Pinpoint the cell where the given text exists, returning its [X, Y] midpoint coordinate. 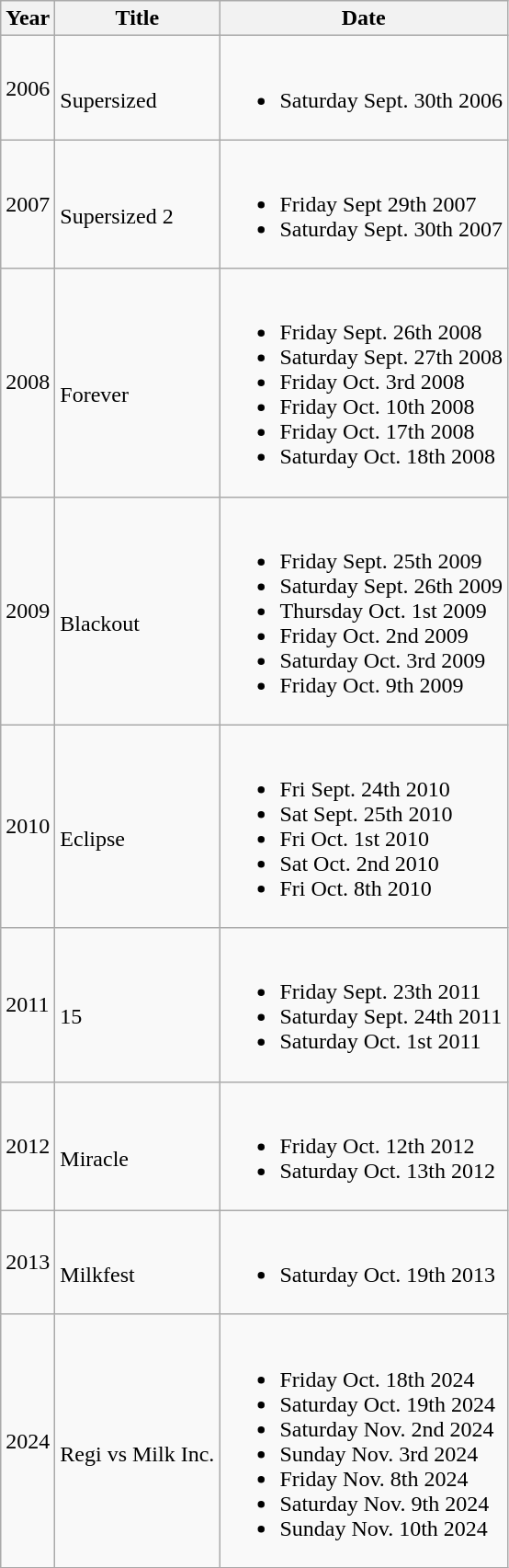
Milkfest [138, 1262]
Friday Sept. 23th 2011Saturday Sept. 24th 2011Saturday Oct. 1st 2011 [364, 1004]
15 [138, 1004]
Friday Oct. 18th 2024Saturday Oct. 19th 2024Saturday Nov. 2nd 2024Sunday Nov. 3rd 2024Friday Nov. 8th 2024Saturday Nov. 9th 2024Sunday Nov. 10th 2024 [364, 1440]
2008 [28, 383]
Friday Sept 29th 2007Saturday Sept. 30th 2007 [364, 204]
Friday Sept. 26th 2008Saturday Sept. 27th 2008Friday Oct. 3rd 2008Friday Oct. 10th 2008Friday Oct. 17th 2008Saturday Oct. 18th 2008 [364, 383]
Friday Sept. 25th 2009Saturday Sept. 26th 2009Thursday Oct. 1st 2009Friday Oct. 2nd 2009Saturday Oct. 3rd 2009Friday Oct. 9th 2009 [364, 611]
Eclipse [138, 826]
Title [138, 18]
Blackout [138, 611]
2006 [28, 88]
Date [364, 18]
2007 [28, 204]
Friday Oct. 12th 2012Saturday Oct. 13th 2012 [364, 1146]
2012 [28, 1146]
2010 [28, 826]
Supersized [138, 88]
Forever [138, 383]
Year [28, 18]
2024 [28, 1440]
Saturday Oct. 19th 2013 [364, 1262]
Saturday Sept. 30th 2006 [364, 88]
Fri Sept. 24th 2010Sat Sept. 25th 2010Fri Oct. 1st 2010Sat Oct. 2nd 2010Fri Oct. 8th 2010 [364, 826]
Regi vs Milk Inc. [138, 1440]
Miracle [138, 1146]
2013 [28, 1262]
2011 [28, 1004]
Supersized 2 [138, 204]
2009 [28, 611]
